For the text-containing cell, return its midpoint in [X, Y] coordinate format. 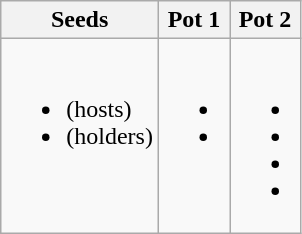
Pot 2 [266, 20]
Seeds [80, 20]
Pot 1 [194, 20]
(hosts) (holders) [80, 136]
